For the text-containing cell, return its midpoint in (X, Y) coordinate format. 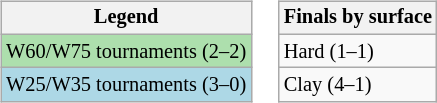
W60/W75 tournaments (2–2) (126, 51)
Hard (1–1) (358, 51)
Legend (126, 18)
W25/W35 tournaments (3–0) (126, 85)
Finals by surface (358, 18)
Clay (4–1) (358, 85)
